Extract the [X, Y] coordinate from the center of the cell holding the provided text.  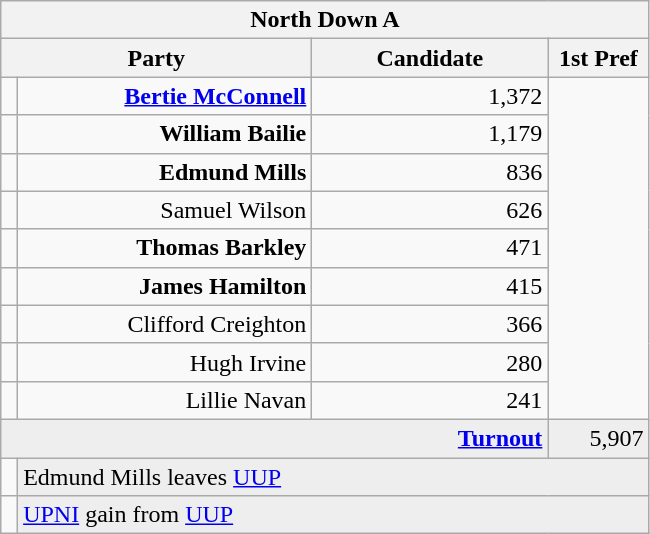
Candidate [430, 58]
Clifford Creighton [165, 324]
Edmund Mills leaves UUP [334, 477]
UPNI gain from UUP [334, 515]
Edmund Mills [165, 172]
1st Pref [598, 58]
Samuel Wilson [165, 210]
James Hamilton [165, 286]
1,372 [430, 96]
William Bailie [165, 134]
Party [156, 58]
280 [430, 362]
North Down A [325, 20]
471 [430, 248]
5,907 [598, 438]
836 [430, 172]
Turnout [274, 438]
Thomas Barkley [165, 248]
Hugh Irvine [165, 362]
Lillie Navan [165, 400]
366 [430, 324]
415 [430, 286]
Bertie McConnell [165, 96]
626 [430, 210]
1,179 [430, 134]
241 [430, 400]
